Scan for the cell matching the given text and deliver its [x, y] coordinate at center. 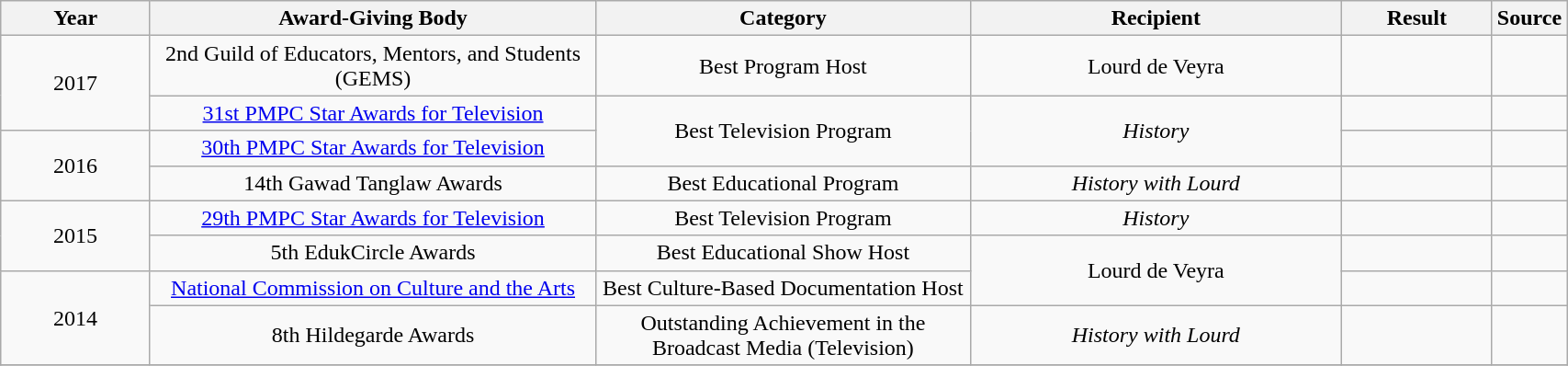
Best Culture-Based Documentation Host [784, 288]
Recipient [1156, 18]
National Commission on Culture and the Arts [373, 288]
29th PMPC Star Awards for Television [373, 218]
8th Hildegarde Awards [373, 335]
Best Educational Program [784, 183]
Award-Giving Body [373, 18]
2014 [75, 318]
2nd Guild of Educators, Mentors, and Students (GEMS) [373, 66]
Category [784, 18]
30th PMPC Star Awards for Television [373, 148]
2016 [75, 166]
Result [1416, 18]
2017 [75, 83]
5th EdukCircle Awards [373, 253]
Year [75, 18]
14th Gawad Tanglaw Awards [373, 183]
Best Educational Show Host [784, 253]
31st PMPC Star Awards for Television [373, 113]
Source [1529, 18]
2015 [75, 235]
Best Program Host [784, 66]
Outstanding Achievement in the Broadcast Media (Television) [784, 335]
